Determine the [x, y] coordinate at the center of the cell enclosing the given text.  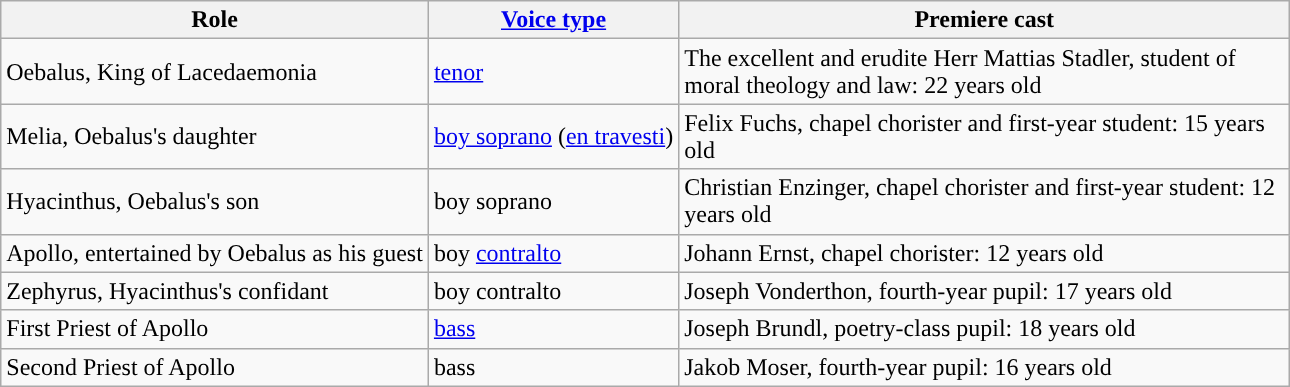
Felix Fuchs, chapel chorister and first-year student: 15 years old [984, 136]
Oebalus, King of Lacedaemonia [215, 72]
Voice type [553, 20]
tenor [553, 72]
Zephyrus, Hyacinthus's confidant [215, 291]
Jakob Moser, fourth-year pupil: 16 years old [984, 367]
Johann Ernst, chapel chorister: 12 years old [984, 253]
Role [215, 20]
Melia, Oebalus's daughter [215, 136]
The excellent and erudite Herr Mattias Stadler, student of moral theology and law: 22 years old [984, 72]
boy soprano [553, 202]
boy soprano (en travesti) [553, 136]
Apollo, entertained by Oebalus as his guest [215, 253]
Joseph Brundl, poetry-class pupil: 18 years old [984, 329]
Hyacinthus, Oebalus's son [215, 202]
First Priest of Apollo [215, 329]
Joseph Vonderthon, fourth-year pupil: 17 years old [984, 291]
Second Priest of Apollo [215, 367]
Christian Enzinger, chapel chorister and first-year student: 12 years old [984, 202]
Premiere cast [984, 20]
